From the cell containing the given text, extract its center point as [X, Y] coordinate. 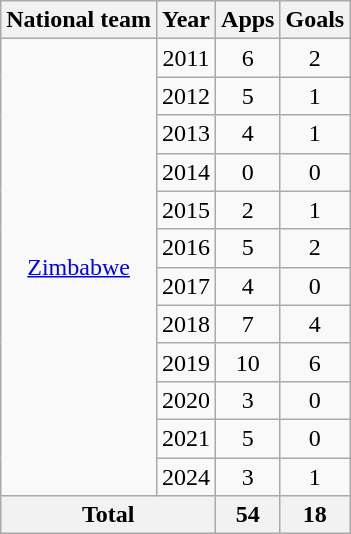
18 [315, 515]
2012 [186, 96]
Zimbabwe [79, 268]
2016 [186, 248]
Year [186, 20]
2011 [186, 58]
54 [248, 515]
10 [248, 362]
Goals [315, 20]
2014 [186, 172]
Total [108, 515]
2021 [186, 438]
7 [248, 324]
National team [79, 20]
2015 [186, 210]
2019 [186, 362]
Apps [248, 20]
2018 [186, 324]
2017 [186, 286]
2020 [186, 400]
2013 [186, 134]
2024 [186, 477]
